Detect which cell encompasses the target text, then output its [X, Y] center coordinate. 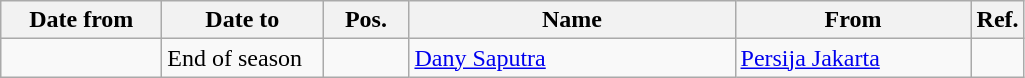
Name [572, 20]
Date from [82, 20]
Pos. [366, 20]
Ref. [998, 20]
From [853, 20]
Dany Saputra [572, 58]
Persija Jakarta [853, 58]
End of season [242, 58]
Date to [242, 20]
